Identify which cell holds the provided text, then report its (X, Y) central coordinate. 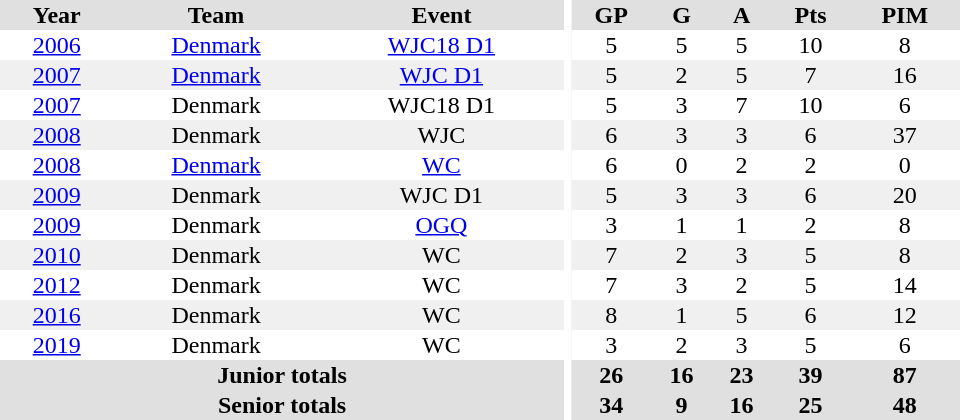
12 (904, 315)
48 (904, 405)
25 (811, 405)
Year (56, 15)
2012 (56, 285)
A (742, 15)
9 (682, 405)
PIM (904, 15)
23 (742, 375)
87 (904, 375)
14 (904, 285)
OGQ (442, 225)
WJC (442, 135)
GP (612, 15)
39 (811, 375)
Team (216, 15)
2016 (56, 315)
2010 (56, 255)
Junior totals (282, 375)
Pts (811, 15)
2019 (56, 345)
26 (612, 375)
G (682, 15)
34 (612, 405)
Event (442, 15)
2006 (56, 45)
20 (904, 195)
37 (904, 135)
Senior totals (282, 405)
